Provide the (X, Y) coordinate of the cell's center where the given text is located.  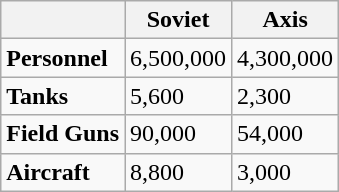
Personnel (63, 58)
Field Guns (63, 134)
8,800 (178, 172)
Axis (286, 20)
Tanks (63, 96)
6,500,000 (178, 58)
4,300,000 (286, 58)
54,000 (286, 134)
2,300 (286, 96)
5,600 (178, 96)
Soviet (178, 20)
90,000 (178, 134)
3,000 (286, 172)
Aircraft (63, 172)
